Search for the cell housing the specified text and yield its [x, y] center coordinate. 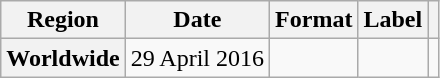
Region [63, 20]
29 April 2016 [197, 58]
Date [197, 20]
Worldwide [63, 58]
Label [393, 20]
Format [314, 20]
